Extract the [x, y] coordinate from the center of the cell holding the provided text.  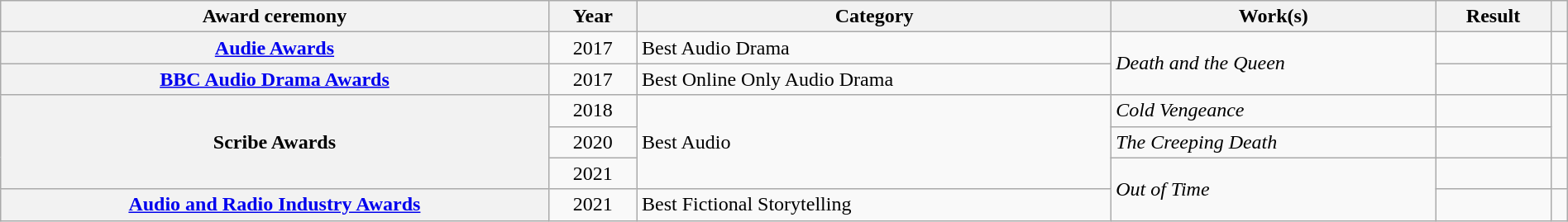
Best Online Only Audio Drama [875, 79]
Out of Time [1274, 189]
Best Audio [875, 142]
Scribe Awards [275, 142]
Audie Awards [275, 48]
2018 [592, 111]
Best Audio Drama [875, 48]
Award ceremony [275, 17]
Best Fictional Storytelling [875, 205]
Cold Vengeance [1274, 111]
The Creeping Death [1274, 142]
Death and the Queen [1274, 64]
Category [875, 17]
BBC Audio Drama Awards [275, 79]
Audio and Radio Industry Awards [275, 205]
Year [592, 17]
2020 [592, 142]
Work(s) [1274, 17]
Result [1494, 17]
